Determine the [X, Y] coordinate at the center of the cell enclosing the given text.  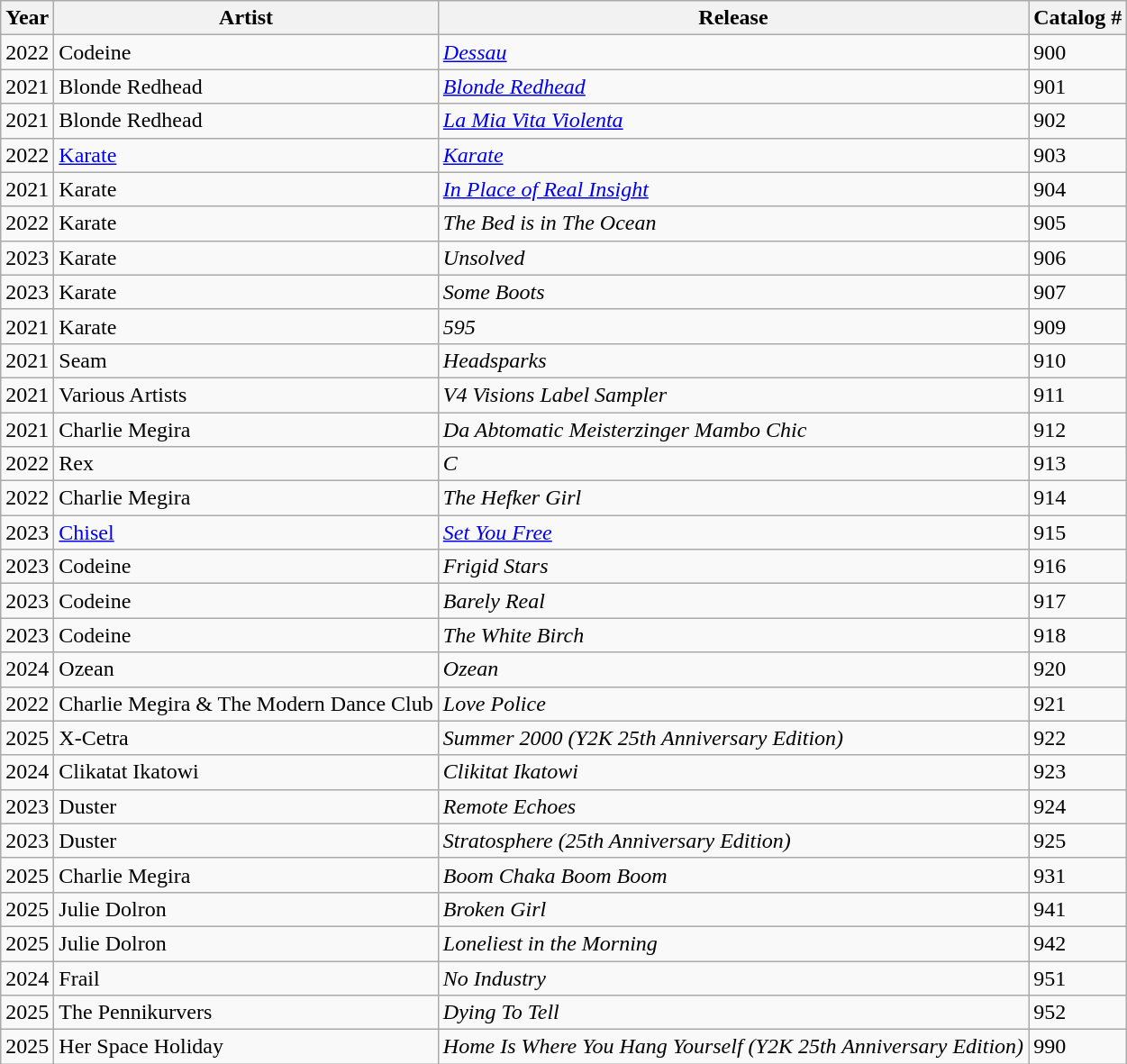
The Bed is in The Ocean [733, 223]
920 [1077, 669]
Love Police [733, 704]
931 [1077, 875]
900 [1077, 52]
Release [733, 18]
Year [27, 18]
Boom Chaka Boom Boom [733, 875]
Some Boots [733, 292]
925 [1077, 841]
951 [1077, 978]
Da Abtomatic Meisterzinger Mambo Chic [733, 430]
No Industry [733, 978]
Her Space Holiday [247, 1047]
Clikitat Ikatowi [733, 772]
X-Cetra [247, 738]
La Mia Vita Violenta [733, 121]
The Hefker Girl [733, 498]
921 [1077, 704]
Frigid Stars [733, 567]
904 [1077, 189]
Barely Real [733, 601]
915 [1077, 532]
909 [1077, 326]
Chisel [247, 532]
Artist [247, 18]
V4 Visions Label Sampler [733, 395]
907 [1077, 292]
Dying To Tell [733, 1013]
912 [1077, 430]
Stratosphere (25th Anniversary Edition) [733, 841]
924 [1077, 806]
Rex [247, 464]
917 [1077, 601]
Headsparks [733, 360]
922 [1077, 738]
914 [1077, 498]
906 [1077, 258]
901 [1077, 86]
902 [1077, 121]
913 [1077, 464]
952 [1077, 1013]
Charlie Megira & The Modern Dance Club [247, 704]
903 [1077, 155]
Clikatat Ikatowi [247, 772]
918 [1077, 635]
The White Birch [733, 635]
Seam [247, 360]
In Place of Real Insight [733, 189]
Catalog # [1077, 18]
The Pennikurvers [247, 1013]
905 [1077, 223]
595 [733, 326]
910 [1077, 360]
941 [1077, 909]
Summer 2000 (Y2K 25th Anniversary Edition) [733, 738]
Loneliest in the Morning [733, 943]
942 [1077, 943]
923 [1077, 772]
Home Is Where You Hang Yourself (Y2K 25th Anniversary Edition) [733, 1047]
Dessau [733, 52]
911 [1077, 395]
Remote Echoes [733, 806]
990 [1077, 1047]
916 [1077, 567]
Frail [247, 978]
Unsolved [733, 258]
Set You Free [733, 532]
C [733, 464]
Broken Girl [733, 909]
Various Artists [247, 395]
